Capture the cell that displays the provided text and extract its [x, y] central coordinate. 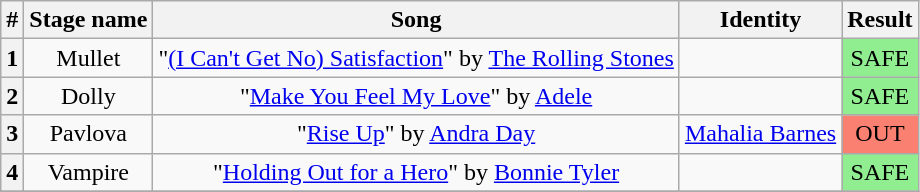
"(I Can't Get No) Satisfaction" by The Rolling Stones [416, 58]
Identity [760, 20]
"Holding Out for a Hero" by Bonnie Tyler [416, 172]
Song [416, 20]
Stage name [88, 20]
4 [12, 172]
Mullet [88, 58]
"Rise Up" by Andra Day [416, 134]
2 [12, 96]
"Make You Feel My Love" by Adele [416, 96]
Pavlova [88, 134]
Result [880, 20]
# [12, 20]
3 [12, 134]
Dolly [88, 96]
Vampire [88, 172]
1 [12, 58]
OUT [880, 134]
Mahalia Barnes [760, 134]
